Pinpoint the cell where the given text exists, returning its (x, y) midpoint coordinate. 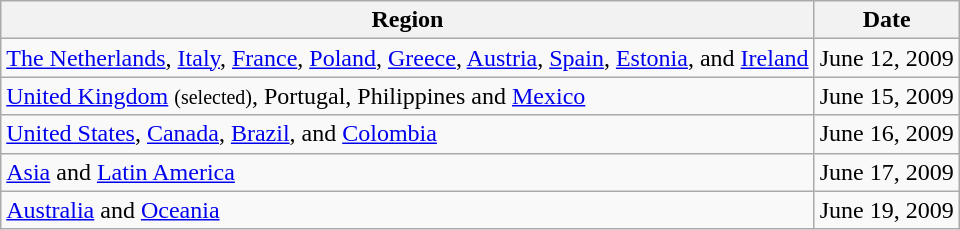
Australia and Oceania (408, 210)
United Kingdom (selected), Portugal, Philippines and Mexico (408, 96)
Asia and Latin America (408, 172)
June 19, 2009 (886, 210)
United States, Canada, Brazil, and Colombia (408, 134)
Region (408, 20)
June 16, 2009 (886, 134)
The Netherlands, Italy, France, Poland, Greece, Austria, Spain, Estonia, and Ireland (408, 58)
June 17, 2009 (886, 172)
June 12, 2009 (886, 58)
Date (886, 20)
June 15, 2009 (886, 96)
